Return (X, Y) of the center of cell containing provided text 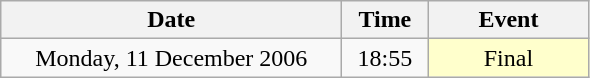
Monday, 11 December 2006 (172, 58)
Time (385, 20)
Date (172, 20)
18:55 (385, 58)
Event (508, 20)
Final (508, 58)
